Locate the cell with the specified text and output its [x, y] center coordinate. 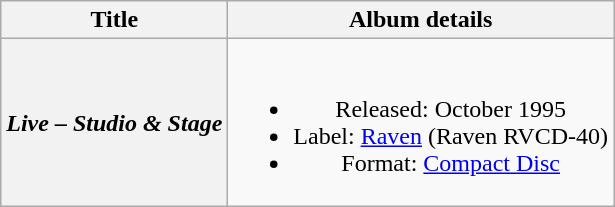
Released: October 1995Label: Raven (Raven RVCD-40)Format: Compact Disc [421, 122]
Live – Studio & Stage [114, 122]
Title [114, 20]
Album details [421, 20]
